Return the [X, Y] coordinate for the center point of the cell that contains the specified text.  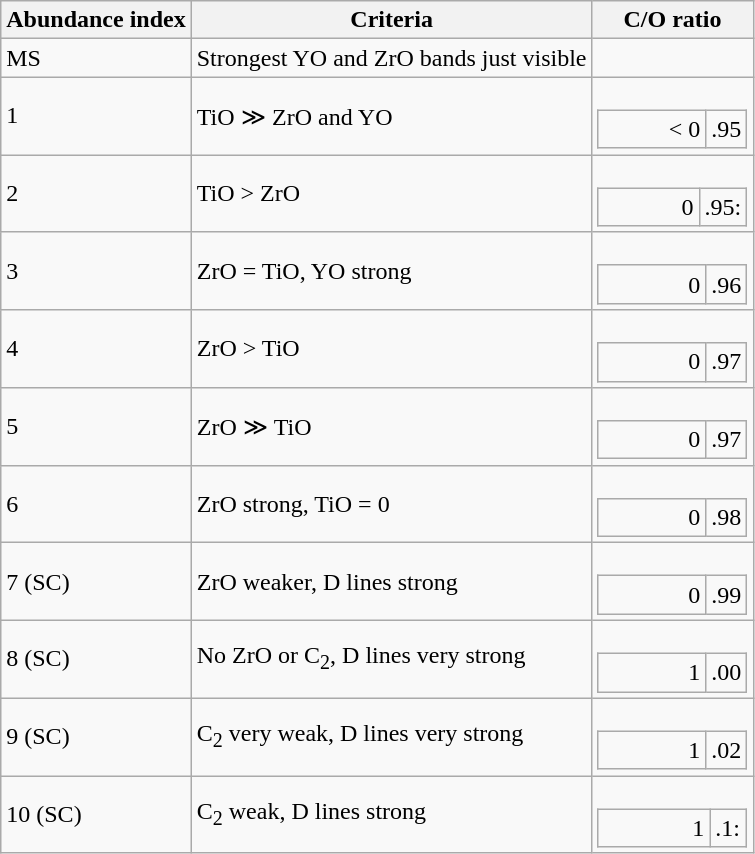
TiO > ZrO [392, 193]
3 [96, 271]
0 .98 [672, 504]
1 .00 [672, 659]
ZrO > TiO [392, 349]
ZrO ≫ TiO [392, 426]
6 [96, 504]
0 .95: [672, 193]
ZrO weaker, D lines strong [392, 582]
7 (SC) [96, 582]
C/O ratio [672, 20]
.98 [726, 517]
.99 [726, 595]
.96 [726, 284]
5 [96, 426]
0 .96 [672, 271]
.00 [726, 673]
0 .99 [672, 582]
TiO ≫ ZrO and YO [392, 116]
C2 very weak, D lines very strong [392, 737]
MS [96, 58]
.1: [728, 828]
9 (SC) [96, 737]
4 [96, 349]
1 .02 [672, 737]
1 .1: [672, 815]
No ZrO or C2, D lines very strong [392, 659]
Abundance index [96, 20]
2 [96, 193]
< 0 [652, 129]
ZrO = TiO, YO strong [392, 271]
Strongest YO and ZrO bands just visible [392, 58]
8 (SC) [96, 659]
.95: [723, 207]
.95 [726, 129]
C2 weak, D lines strong [392, 815]
ZrO strong, TiO = 0 [392, 504]
Criteria [392, 20]
.02 [726, 750]
10 (SC) [96, 815]
< 0 .95 [672, 116]
